Detect which cell encompasses the target text, then output its [x, y] center coordinate. 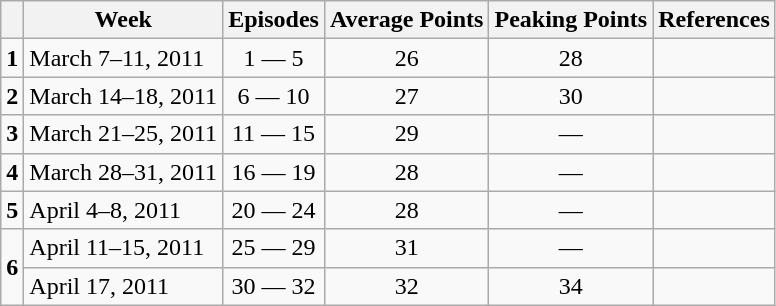
16 — 19 [274, 172]
31 [406, 248]
April 11–15, 2011 [124, 248]
5 [12, 210]
32 [406, 286]
34 [571, 286]
6 — 10 [274, 96]
References [714, 20]
2 [12, 96]
March 14–18, 2011 [124, 96]
30 — 32 [274, 286]
26 [406, 58]
April 4–8, 2011 [124, 210]
11 — 15 [274, 134]
March 7–11, 2011 [124, 58]
29 [406, 134]
April 17, 2011 [124, 286]
27 [406, 96]
Average Points [406, 20]
20 — 24 [274, 210]
1 — 5 [274, 58]
25 — 29 [274, 248]
1 [12, 58]
March 21–25, 2011 [124, 134]
March 28–31, 2011 [124, 172]
Episodes [274, 20]
6 [12, 267]
30 [571, 96]
Peaking Points [571, 20]
3 [12, 134]
Week [124, 20]
4 [12, 172]
